Output the [X, Y] coordinate of the center of the cell containing the given text.  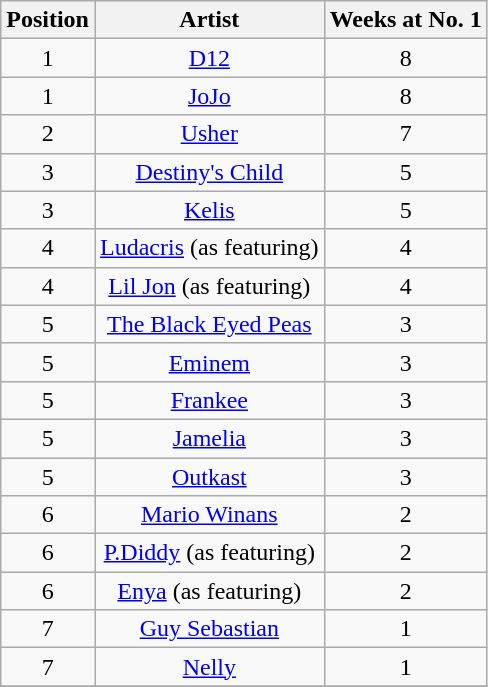
P.Diddy (as featuring) [209, 553]
Nelly [209, 667]
Eminem [209, 362]
Ludacris (as featuring) [209, 248]
Frankee [209, 400]
Mario Winans [209, 515]
The Black Eyed Peas [209, 324]
Guy Sebastian [209, 629]
Jamelia [209, 438]
Usher [209, 134]
Weeks at No. 1 [406, 20]
Kelis [209, 210]
Destiny's Child [209, 172]
JoJo [209, 96]
D12 [209, 58]
Enya (as featuring) [209, 591]
Position [48, 20]
Artist [209, 20]
Lil Jon (as featuring) [209, 286]
Outkast [209, 477]
